Determine the (x, y) coordinate at the center of the cell enclosing the given text.  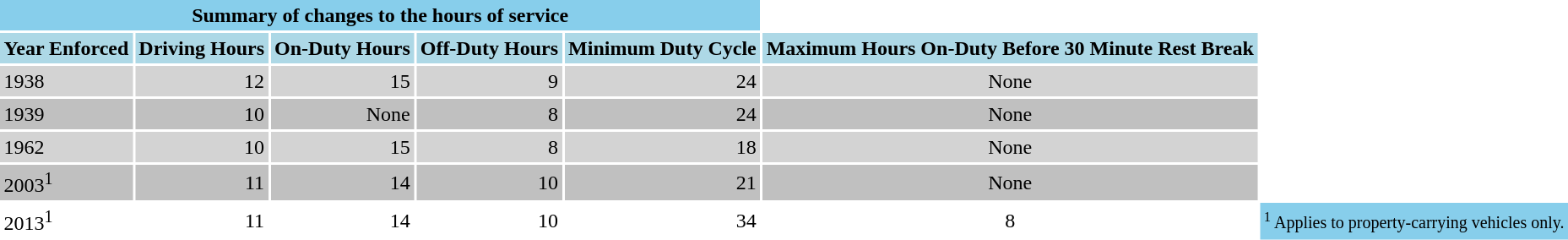
Summary of changes to the hours of service (380, 15)
12 (202, 81)
9 (489, 81)
21 (663, 183)
1 Applies to property-carrying vehicles only. (1413, 221)
1939 (66, 114)
34 (663, 221)
Maximum Hours On-Duty Before 30 Minute Rest Break (1010, 48)
20031 (66, 183)
Driving Hours (202, 48)
20131 (66, 221)
18 (663, 147)
On-Duty Hours (343, 48)
Minimum Duty Cycle (663, 48)
1938 (66, 81)
Year Enforced (66, 48)
1962 (66, 147)
Off-Duty Hours (489, 48)
